Detect which cell encompasses the target text, then output its (X, Y) center coordinate. 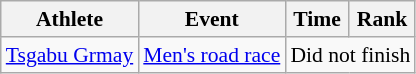
Did not finish (350, 55)
Athlete (70, 19)
Tsgabu Grmay (70, 55)
Rank (382, 19)
Men's road race (212, 55)
Event (212, 19)
Time (316, 19)
